Identify which cell holds the provided text, then report its [X, Y] central coordinate. 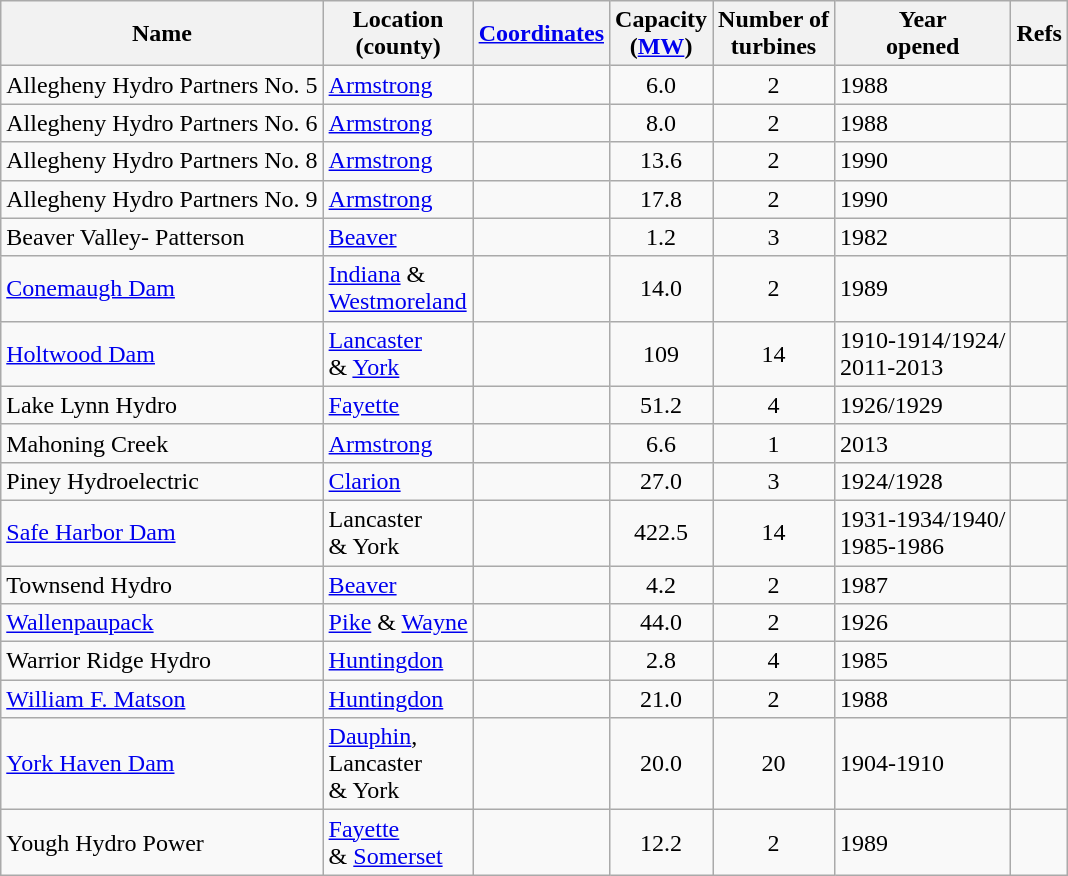
York Haven Dam [162, 764]
4.2 [662, 585]
Fayette& Somerset [398, 842]
Indiana &Westmoreland [398, 288]
2013 [923, 443]
Number ofturbines [774, 34]
Name [162, 34]
6.6 [662, 443]
1910-1914/1924/2011-2013 [923, 354]
109 [662, 354]
1931-1934/1940/1985-1986 [923, 532]
1 [774, 443]
Allegheny Hydro Partners No. 8 [162, 161]
Dauphin,Lancaster& York [398, 764]
6.0 [662, 85]
Beaver Valley- Patterson [162, 237]
1.2 [662, 237]
Yough Hydro Power [162, 842]
422.5 [662, 532]
1926/1929 [923, 405]
Pike & Wayne [398, 623]
Mahoning Creek [162, 443]
1987 [923, 585]
1926 [923, 623]
Allegheny Hydro Partners No. 6 [162, 123]
Clarion [398, 481]
Warrior Ridge Hydro [162, 661]
Townsend Hydro [162, 585]
2.8 [662, 661]
1924/1928 [923, 481]
12.2 [662, 842]
Coordinates [541, 34]
1904-1910 [923, 764]
Conemaugh Dam [162, 288]
44.0 [662, 623]
21.0 [662, 699]
51.2 [662, 405]
Refs [1039, 34]
27.0 [662, 481]
Capacity(MW) [662, 34]
14.0 [662, 288]
Safe Harbor Dam [162, 532]
Lake Lynn Hydro [162, 405]
20 [774, 764]
8.0 [662, 123]
20.0 [662, 764]
1985 [923, 661]
Fayette [398, 405]
17.8 [662, 199]
Wallenpaupack [162, 623]
13.6 [662, 161]
Piney Hydroelectric [162, 481]
Allegheny Hydro Partners No. 9 [162, 199]
Allegheny Hydro Partners No. 5 [162, 85]
1982 [923, 237]
Holtwood Dam [162, 354]
Yearopened [923, 34]
Location(county) [398, 34]
William F. Matson [162, 699]
